Return [x, y] of the center of cell containing provided text 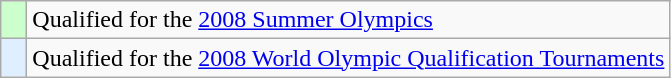
Qualified for the 2008 World Olympic Qualification Tournaments [348, 58]
Qualified for the 2008 Summer Olympics [348, 20]
